Locate the cell with the specified text and output its [X, Y] center coordinate. 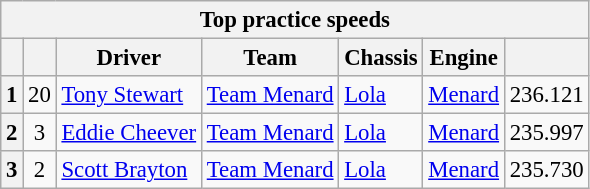
Chassis [381, 58]
235.997 [546, 133]
Top practice speeds [295, 20]
Eddie Cheever [128, 133]
Tony Stewart [128, 95]
20 [40, 95]
235.730 [546, 170]
Engine [464, 58]
Team [270, 58]
Driver [128, 58]
Scott Brayton [128, 170]
1 [12, 95]
236.121 [546, 95]
